Locate the cell with the specified text and output its (X, Y) center coordinate. 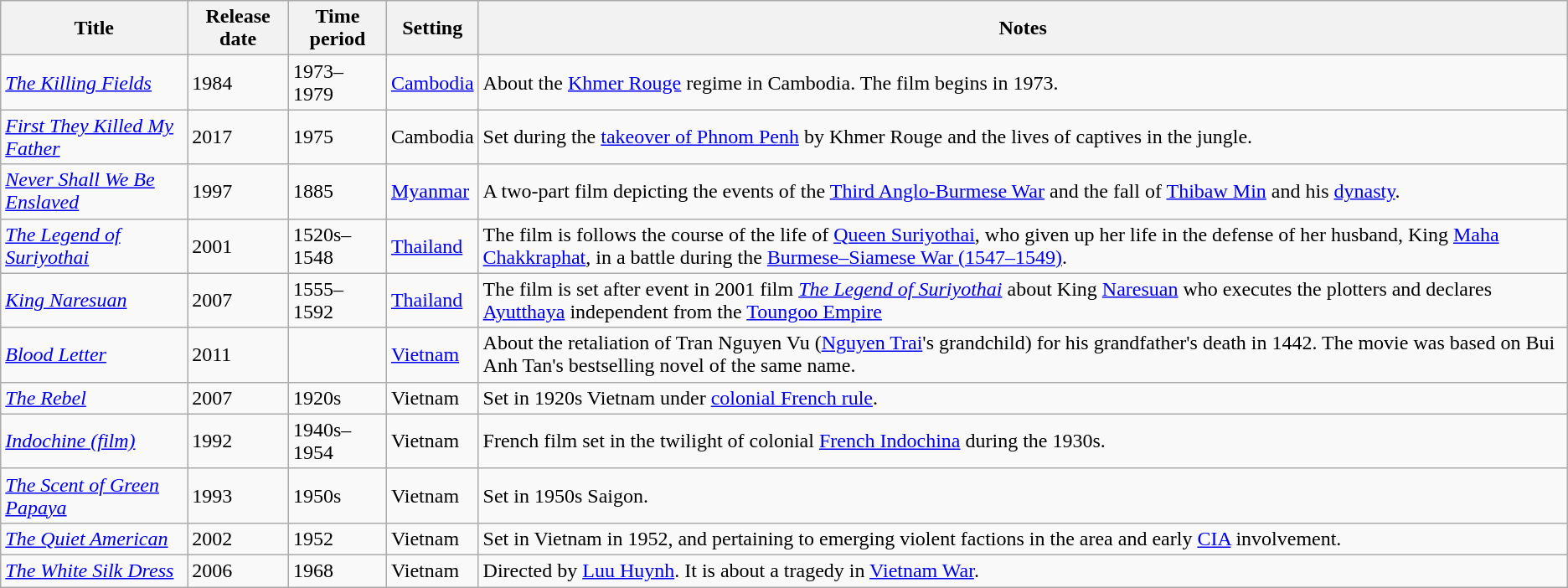
Set in Vietnam in 1952, and pertaining to emerging violent factions in the area and early CIA involvement. (1023, 539)
Release date (238, 28)
First They Killed My Father (94, 137)
French film set in the twilight of colonial French Indochina during the 1930s. (1023, 441)
1520s–1548 (337, 246)
1950s (337, 496)
1940s–1954 (337, 441)
1920s (337, 398)
Directed by Luu Huynh. It is about a tragedy in Vietnam War. (1023, 570)
Title (94, 28)
2006 (238, 570)
King Naresuan (94, 300)
Blood Letter (94, 355)
Set in 1950s Saigon. (1023, 496)
The White Silk Dress (94, 570)
1992 (238, 441)
Set during the takeover of Phnom Penh by Khmer Rouge and the lives of captives in the jungle. (1023, 137)
1952 (337, 539)
2017 (238, 137)
The Killing Fields (94, 82)
2011 (238, 355)
1984 (238, 82)
Time period (337, 28)
Myanmar (432, 191)
A two-part film depicting the events of the Third Anglo-Burmese War and the fall of Thibaw Min and his dynasty. (1023, 191)
1555–1592 (337, 300)
Setting (432, 28)
1885 (337, 191)
Set in 1920s Vietnam under colonial French rule. (1023, 398)
1968 (337, 570)
The Legend of Suriyothai (94, 246)
The Rebel (94, 398)
1973–1979 (337, 82)
1997 (238, 191)
1975 (337, 137)
The Quiet American (94, 539)
Notes (1023, 28)
Indochine (film) (94, 441)
About the Khmer Rouge regime in Cambodia. The film begins in 1973. (1023, 82)
Never Shall We Be Enslaved (94, 191)
The Scent of Green Papaya (94, 496)
2001 (238, 246)
1993 (238, 496)
2002 (238, 539)
